For the text-containing cell, return its midpoint in [x, y] coordinate format. 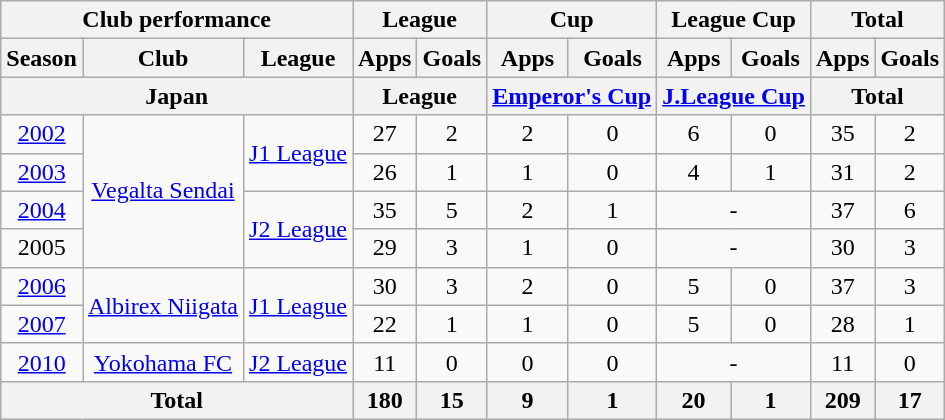
2007 [42, 324]
9 [528, 400]
League Cup [734, 20]
17 [910, 400]
2003 [42, 172]
Emperor's Cup [572, 96]
Vegalta Sendai [162, 191]
31 [842, 172]
2006 [42, 286]
2002 [42, 134]
J.League Cup [734, 96]
Yokohama FC [162, 362]
22 [385, 324]
2004 [42, 210]
4 [694, 172]
Club performance [177, 20]
29 [385, 248]
Season [42, 58]
28 [842, 324]
15 [452, 400]
2010 [42, 362]
20 [694, 400]
Club [162, 58]
Cup [572, 20]
Albirex Niigata [162, 305]
Japan [177, 96]
209 [842, 400]
26 [385, 172]
27 [385, 134]
180 [385, 400]
2005 [42, 248]
